Determine the (x, y) coordinate at the center of the cell enclosing the given text.  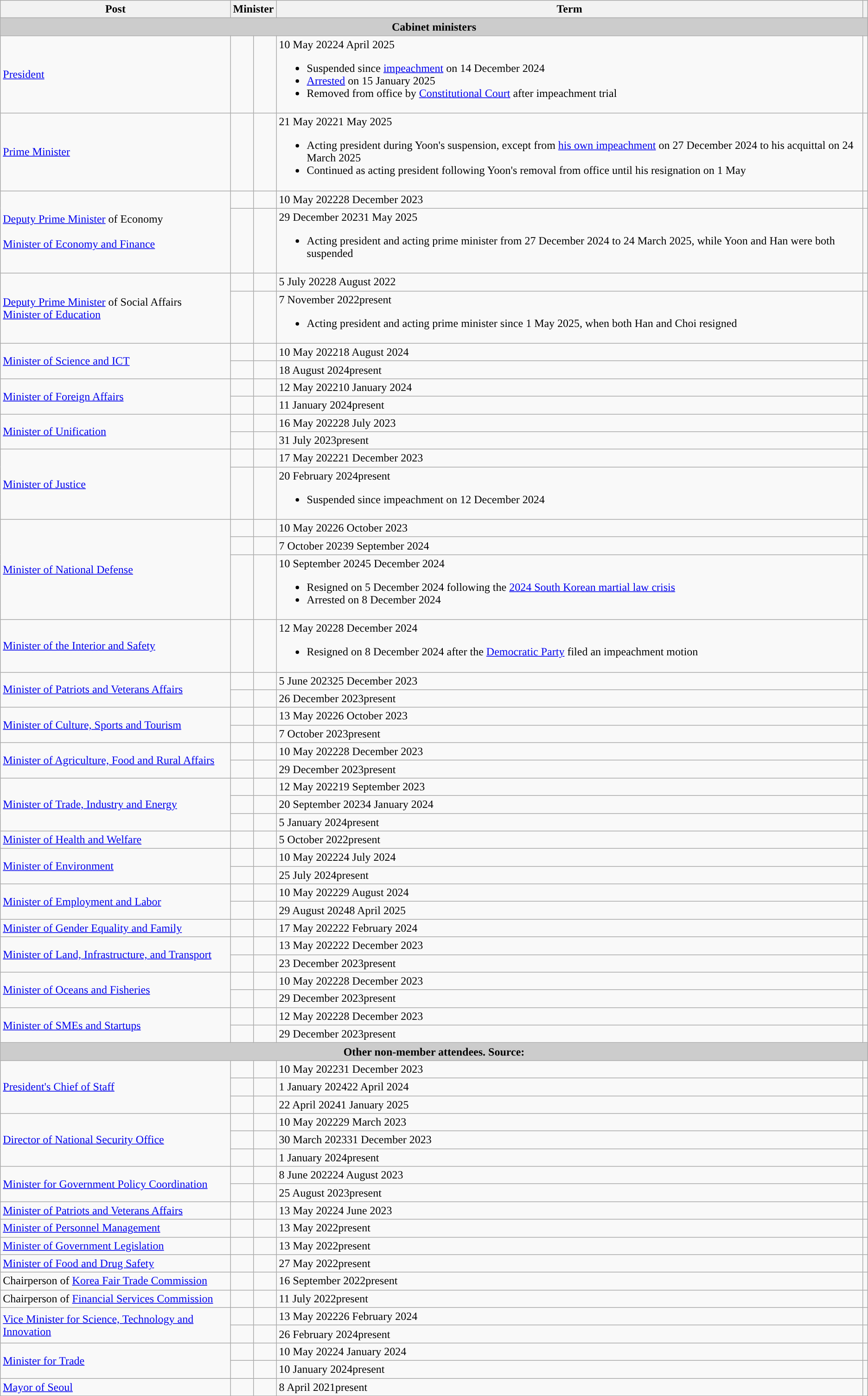
10 May 202229 August 2024 (569, 893)
17 May 202221 December 2023 (569, 458)
Cabinet ministers (434, 27)
7 November 2022presentActing president and acting prime minister since 1 May 2025, when both Han and Choi resigned (569, 317)
Minister of Unification (115, 431)
5 July 20228 August 2022 (569, 282)
Minister of Foreign Affairs (115, 396)
Minister of Science and ICT (115, 361)
Vice Minister for Science, Technology and Innovation (115, 1325)
Minister of Employment and Labor (115, 902)
Prime Minister (115, 152)
5 January 2024present (569, 822)
Minister of the Interior and Safety (115, 646)
20 February 2024presentSuspended since impeachment on 12 December 2024 (569, 493)
Minister of Food and Drug Safety (115, 1263)
10 May 202231 December 2023 (569, 1069)
Minister (253, 9)
Minister of Government Legislation (115, 1246)
10 May 20226 October 2023 (569, 528)
7 October 20239 September 2024 (569, 546)
10 January 2024present (569, 1369)
25 July 2024present (569, 875)
Minister for Government Policy Coordination (115, 1184)
22 April 20241 January 2025 (569, 1104)
18 August 2024present (569, 370)
Minister of Land, Infrastructure, and Transport (115, 954)
Minister of Trade, Industry and Energy (115, 804)
29 December 20231 May 2025Acting president and acting prime minister from 27 December 2024 to 24 March 2025, while Yoon and Han were both suspended (569, 241)
Minister of Environment (115, 866)
5 October 2022present (569, 840)
Minister of Justice (115, 484)
President's Chief of Staff (115, 1087)
25 August 2023present (569, 1193)
12 May 202210 January 2024 (569, 387)
Minister of Personnel Management (115, 1228)
Minister of Health and Welfare (115, 840)
27 May 2022present (569, 1263)
Minister of National Defense (115, 570)
Minister of Oceans and Fisheries (115, 990)
7 October 2023present (569, 734)
5 June 202325 December 2023 (569, 681)
Chairperson of Financial Services Commission (115, 1299)
1 January 202422 April 2024 (569, 1087)
12 May 202228 December 2023 (569, 1016)
President (115, 74)
11 July 2022present (569, 1299)
10 May 202224 July 2024 (569, 858)
16 May 202228 July 2023 (569, 423)
13 May 20226 October 2023 (569, 716)
Minister of SMEs and Startups (115, 1025)
10 September 20245 December 2024Resigned on 5 December 2024 following the 2024 South Korean martial law crisisArrested on 8 December 2024 (569, 587)
Director of National Security Office (115, 1140)
Minister of Culture, Sports and Tourism (115, 725)
13 May 202226 February 2024 (569, 1316)
Chairperson of Korea Fair Trade Commission (115, 1281)
1 January 2024present (569, 1158)
Mayor of Seoul (115, 1387)
30 March 202331 December 2023 (569, 1140)
23 December 2023present (569, 963)
10 May 202218 August 2024 (569, 352)
10 May 202229 March 2023 (569, 1122)
12 May 202219 September 2023 (569, 787)
26 December 2023present (569, 698)
13 May 202222 December 2023 (569, 946)
12 May 20228 December 2024Resigned on 8 December 2024 after the Democratic Party filed an impeachment motion (569, 646)
Minister for Trade (115, 1360)
31 July 2023present (569, 441)
Post (115, 9)
Deputy Prime Minister of Social AffairsMinister of Education (115, 308)
13 May 20224 June 2023 (569, 1210)
10 May 20224 January 2024 (569, 1351)
Minister of Agriculture, Food and Rural Affairs (115, 760)
29 August 20248 April 2025 (569, 910)
Deputy Prime Minister of EconomyMinister of Economy and Finance (115, 232)
26 February 2024present (569, 1334)
20 September 20234 January 2024 (569, 804)
11 January 2024present (569, 405)
8 April 2021present (569, 1387)
Minister of Gender Equality and Family (115, 928)
16 September 2022present (569, 1281)
8 June 202224 August 2023 (569, 1175)
17 May 202222 February 2024 (569, 928)
Other non-member attendees. Source: (434, 1051)
Term (569, 9)
